Scan for the cell matching the given text and deliver its (X, Y) coordinate at center. 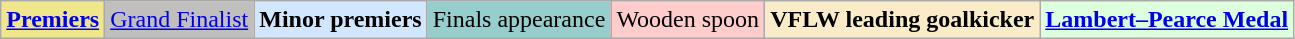
Lambert–Pearce Medal (1167, 20)
Finals appearance (519, 20)
VFLW leading goalkicker (902, 20)
Wooden spoon (688, 20)
Minor premiers (340, 20)
Premiers (53, 20)
Grand Finalist (180, 20)
